Scan for the cell matching the given text and deliver its [x, y] coordinate at center. 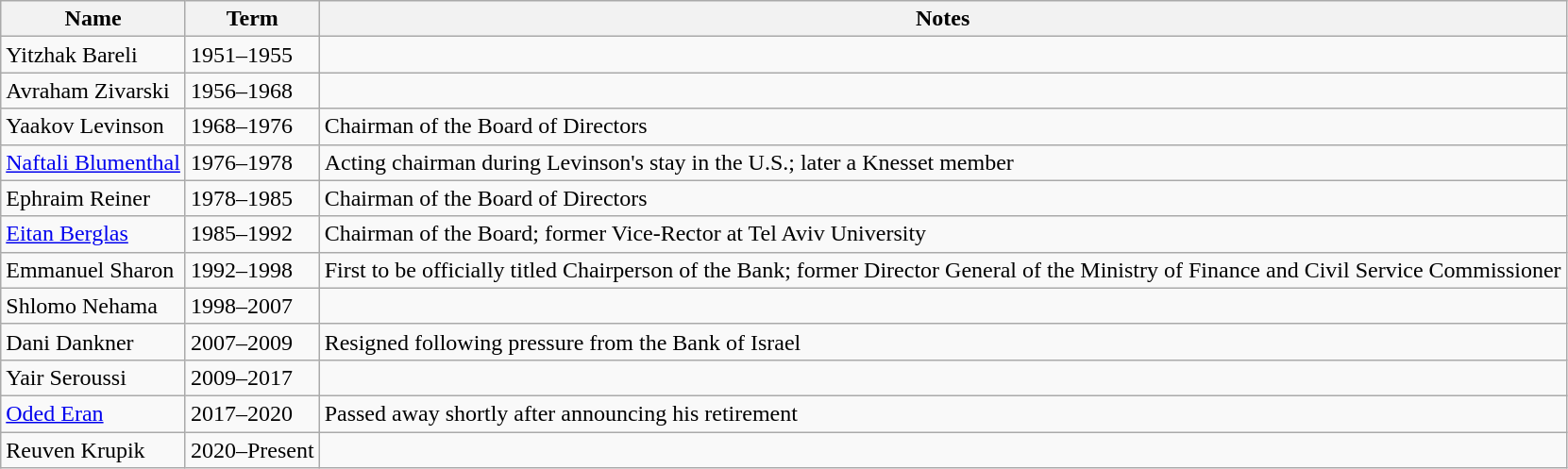
1976–1978 [252, 162]
2007–2009 [252, 342]
1985–1992 [252, 234]
Shlomo Nehama [93, 306]
Avraham Zivarski [93, 91]
1951–1955 [252, 55]
Passed away shortly after announcing his retirement [942, 413]
Reuven Krupik [93, 450]
Yair Seroussi [93, 377]
Resigned following pressure from the Bank of Israel [942, 342]
Yitzhak Bareli [93, 55]
Emmanuel Sharon [93, 270]
First to be officially titled Chairperson of the Bank; former Director General of the Ministry of Finance and Civil Service Commissioner [942, 270]
Dani Dankner [93, 342]
Ephraim Reiner [93, 198]
1998–2007 [252, 306]
Naftali Blumenthal [93, 162]
1956–1968 [252, 91]
1992–1998 [252, 270]
Name [93, 19]
Chairman of the Board; former Vice-Rector at Tel Aviv University [942, 234]
Yaakov Levinson [93, 126]
2017–2020 [252, 413]
2009–2017 [252, 377]
Oded Eran [93, 413]
Eitan Berglas [93, 234]
Term [252, 19]
Acting chairman during Levinson's stay in the U.S.; later a Knesset member [942, 162]
Notes [942, 19]
1978–1985 [252, 198]
1968–1976 [252, 126]
2020–Present [252, 450]
